Find where the given text appears and provide that cell's center as (x, y) coordinate. 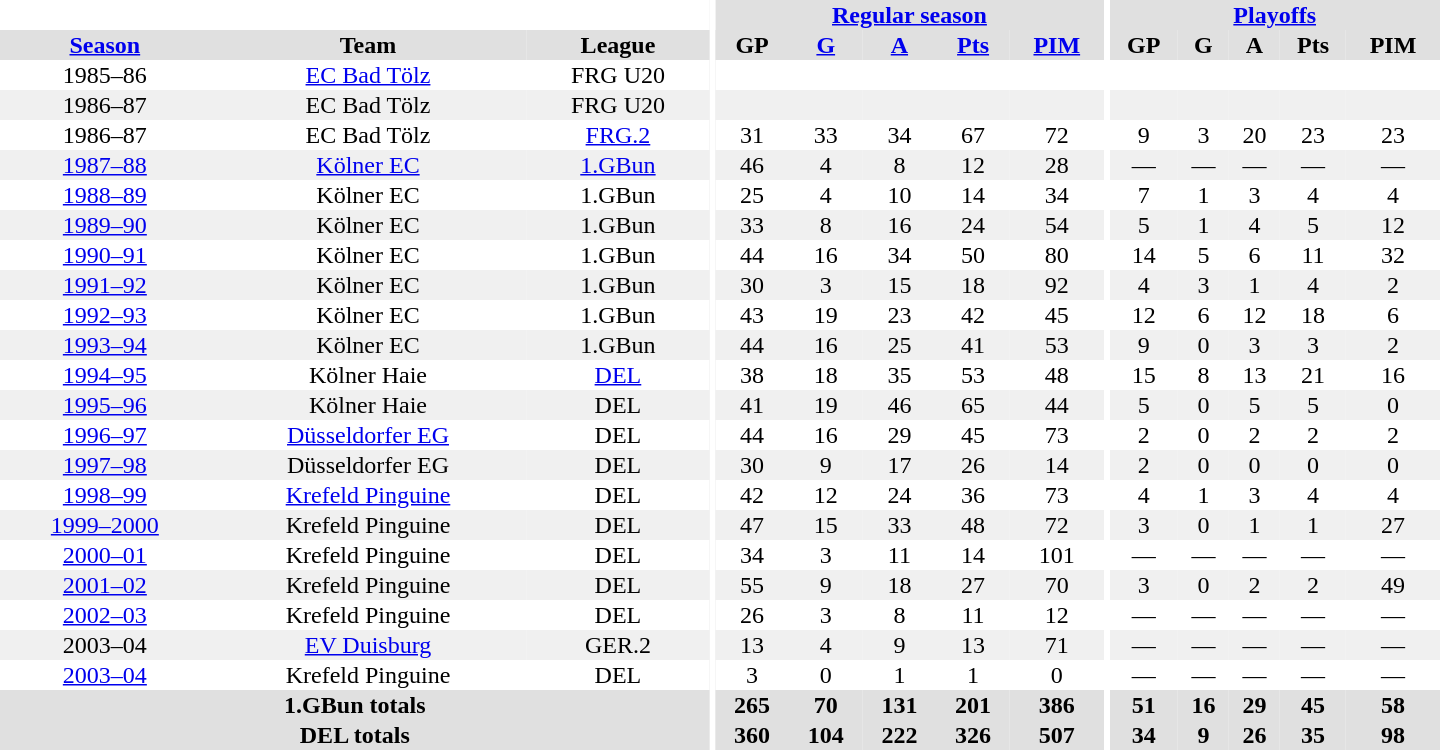
201 (973, 705)
55 (752, 585)
265 (752, 705)
1990–91 (105, 255)
50 (973, 255)
1988–89 (105, 195)
DEL totals (355, 735)
Playoffs (1274, 15)
36 (973, 495)
67 (973, 135)
1995–96 (105, 405)
21 (1313, 375)
31 (752, 135)
49 (1393, 585)
Season (105, 45)
54 (1057, 225)
1992–93 (105, 315)
2001–02 (105, 585)
1998–99 (105, 495)
1994–95 (105, 375)
1999–2000 (105, 525)
51 (1144, 705)
47 (752, 525)
1985–86 (105, 75)
1997–98 (105, 465)
1987–88 (105, 165)
League (618, 45)
58 (1393, 705)
Regular season (909, 15)
101 (1057, 555)
104 (826, 735)
32 (1393, 255)
1993–94 (105, 345)
1991–92 (105, 285)
Team (368, 45)
326 (973, 735)
2002–03 (105, 615)
92 (1057, 285)
EV Duisburg (368, 645)
65 (973, 405)
131 (900, 705)
71 (1057, 645)
28 (1057, 165)
507 (1057, 735)
43 (752, 315)
98 (1393, 735)
80 (1057, 255)
20 (1254, 135)
38 (752, 375)
1989–90 (105, 225)
386 (1057, 705)
2000–01 (105, 555)
222 (900, 735)
360 (752, 735)
1996–97 (105, 435)
10 (900, 195)
17 (900, 465)
FRG.2 (618, 135)
1.GBun totals (355, 705)
GER.2 (618, 645)
7 (1144, 195)
